Return [X, Y] of the center of cell containing provided text 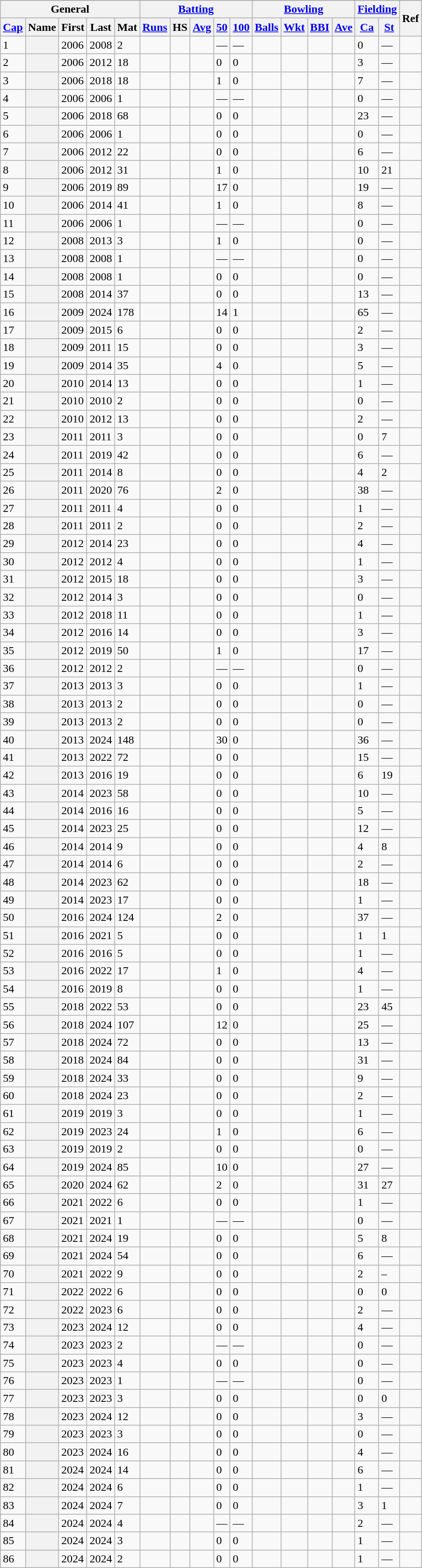
Avg [202, 27]
124 [127, 918]
39 [13, 722]
55 [13, 1006]
49 [13, 900]
148 [127, 739]
32 [13, 597]
28 [13, 526]
59 [13, 1078]
Name [42, 27]
20 [13, 383]
40 [13, 739]
56 [13, 1024]
Batting [196, 9]
– [389, 1274]
70 [13, 1274]
Runs [155, 27]
St [389, 27]
BBI [320, 27]
66 [13, 1203]
Last [101, 27]
46 [13, 846]
26 [13, 490]
Bowling [304, 9]
75 [13, 1363]
74 [13, 1345]
Ref [411, 18]
44 [13, 811]
67 [13, 1220]
73 [13, 1327]
Balls [267, 27]
100 [241, 27]
81 [13, 1470]
Cap [13, 27]
80 [13, 1452]
79 [13, 1434]
71 [13, 1291]
First [73, 27]
48 [13, 882]
63 [13, 1149]
57 [13, 1042]
HS [180, 27]
Ca [367, 27]
86 [13, 1559]
60 [13, 1096]
78 [13, 1416]
77 [13, 1399]
178 [127, 312]
Wkt [294, 27]
51 [13, 935]
43 [13, 793]
83 [13, 1505]
64 [13, 1167]
69 [13, 1256]
Mat [127, 27]
107 [127, 1024]
89 [127, 187]
Ave [343, 27]
61 [13, 1114]
34 [13, 633]
Fielding [377, 9]
82 [13, 1488]
29 [13, 544]
52 [13, 953]
47 [13, 864]
General [70, 9]
